Return [X, Y] of the center of cell containing provided text 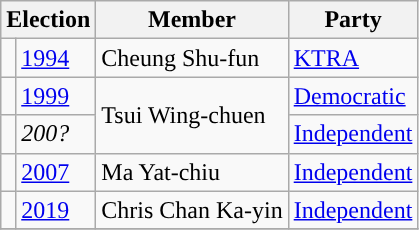
Member [192, 20]
200? [56, 134]
Chris Chan Ka-yin [192, 210]
Election [48, 20]
1999 [56, 96]
Party [353, 20]
Democratic [353, 96]
Ma Yat-chiu [192, 172]
2019 [56, 210]
2007 [56, 172]
1994 [56, 58]
Cheung Shu-fun [192, 58]
Tsui Wing-chuen [192, 115]
KTRA [353, 58]
